Identify which cell holds the provided text, then report its [x, y] central coordinate. 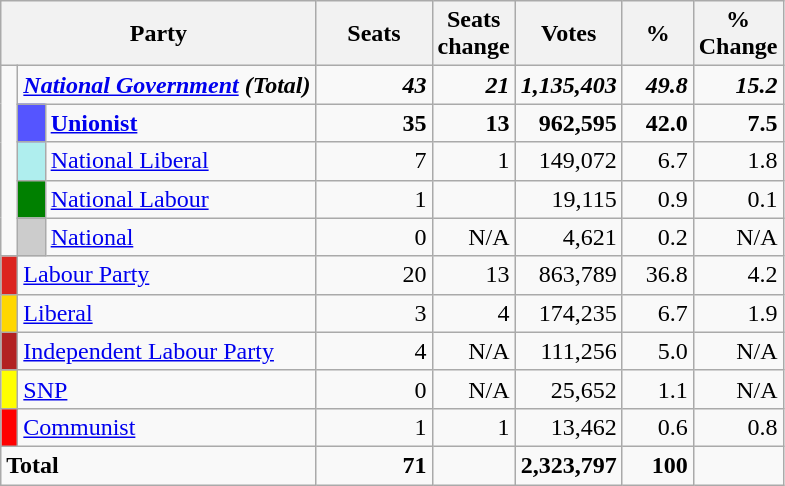
19,115 [568, 199]
149,072 [568, 161]
4,621 [568, 237]
0.8 [738, 427]
Communist [167, 427]
36.8 [658, 275]
National Labour [180, 199]
National Liberal [180, 161]
1,135,403 [568, 85]
0.2 [658, 237]
15.2 [738, 85]
Seats change [474, 34]
SNP [167, 389]
1.9 [738, 313]
13,462 [568, 427]
4.2 [738, 275]
Votes [568, 34]
71 [374, 465]
Liberal [167, 313]
National Government (Total) [167, 85]
Party [158, 34]
Labour Party [167, 275]
0.6 [658, 427]
5.0 [658, 351]
100 [658, 465]
42.0 [658, 123]
Seats [374, 34]
25,652 [568, 389]
21 [474, 85]
7.5 [738, 123]
2,323,797 [568, 465]
174,235 [568, 313]
20 [374, 275]
863,789 [568, 275]
% Change [738, 34]
Independent Labour Party [167, 351]
National [180, 237]
3 [374, 313]
Total [158, 465]
7 [374, 161]
111,256 [568, 351]
1.1 [658, 389]
0.9 [658, 199]
0.1 [738, 199]
962,595 [568, 123]
Unionist [180, 123]
1.8 [738, 161]
49.8 [658, 85]
35 [374, 123]
43 [374, 85]
% [658, 34]
